Locate the cell with the specified text and output its (x, y) center coordinate. 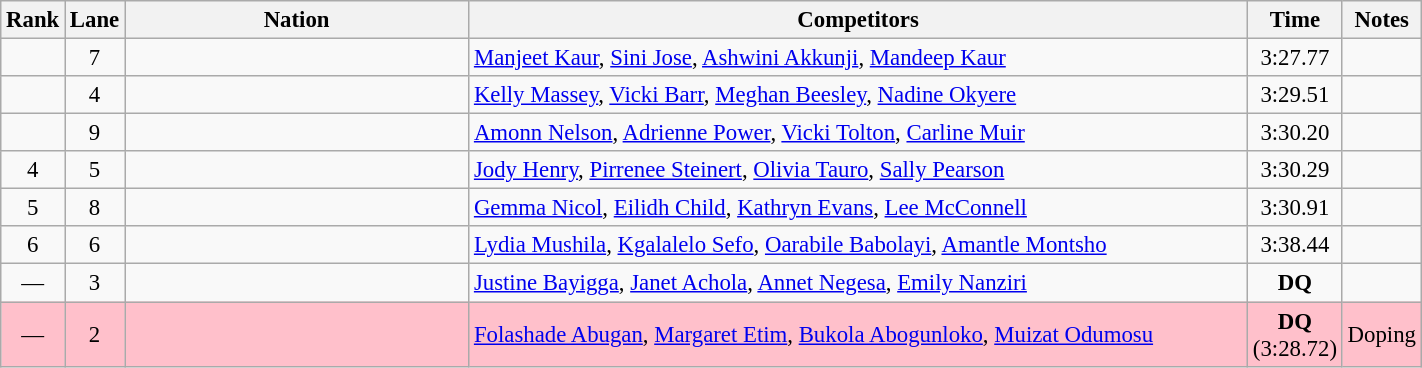
Jody Henry, Pirrenee Steinert, Olivia Tauro, Sally Pearson (858, 170)
3:27.77 (1296, 58)
Nation (297, 20)
3 (95, 283)
Lane (95, 20)
Manjeet Kaur, Sini Jose, Ashwini Akkunji, Mandeep Kaur (858, 58)
DQ (3:28.72) (1296, 334)
Rank (33, 20)
Justine Bayigga, Janet Achola, Annet Negesa, Emily Nanziri (858, 283)
8 (95, 208)
Notes (1382, 20)
3:38.44 (1296, 245)
Competitors (858, 20)
3:30.91 (1296, 208)
3:30.20 (1296, 133)
3:29.51 (1296, 95)
Doping (1382, 334)
DQ (1296, 283)
Amonn Nelson, Adrienne Power, Vicki Tolton, Carline Muir (858, 133)
Lydia Mushila, Kgalalelo Sefo, Oarabile Babolayi, Amantle Montsho (858, 245)
2 (95, 334)
3:30.29 (1296, 170)
Folashade Abugan, Margaret Etim, Bukola Abogunloko, Muizat Odumosu (858, 334)
7 (95, 58)
Time (1296, 20)
9 (95, 133)
Gemma Nicol, Eilidh Child, Kathryn Evans, Lee McConnell (858, 208)
Kelly Massey, Vicki Barr, Meghan Beesley, Nadine Okyere (858, 95)
